Extract the [X, Y] coordinate from the center of the cell holding the provided text.  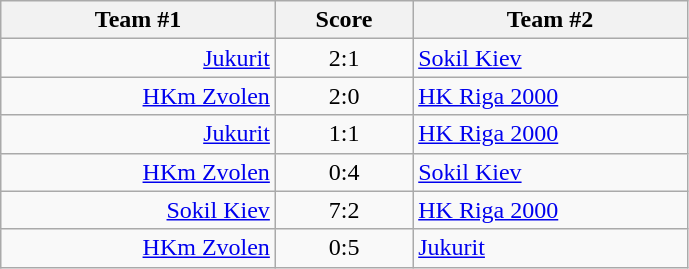
0:4 [344, 172]
Team #2 [550, 20]
2:1 [344, 58]
Team #1 [138, 20]
2:0 [344, 96]
7:2 [344, 210]
1:1 [344, 134]
0:5 [344, 248]
Score [344, 20]
